Scan for the cell matching the given text and deliver its [x, y] coordinate at center. 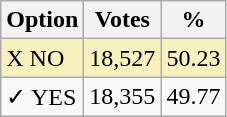
X NO [42, 58]
✓ YES [42, 97]
18,527 [122, 58]
18,355 [122, 97]
Option [42, 20]
% [194, 20]
49.77 [194, 97]
Votes [122, 20]
50.23 [194, 58]
